Detect which cell encompasses the target text, then output its [X, Y] center coordinate. 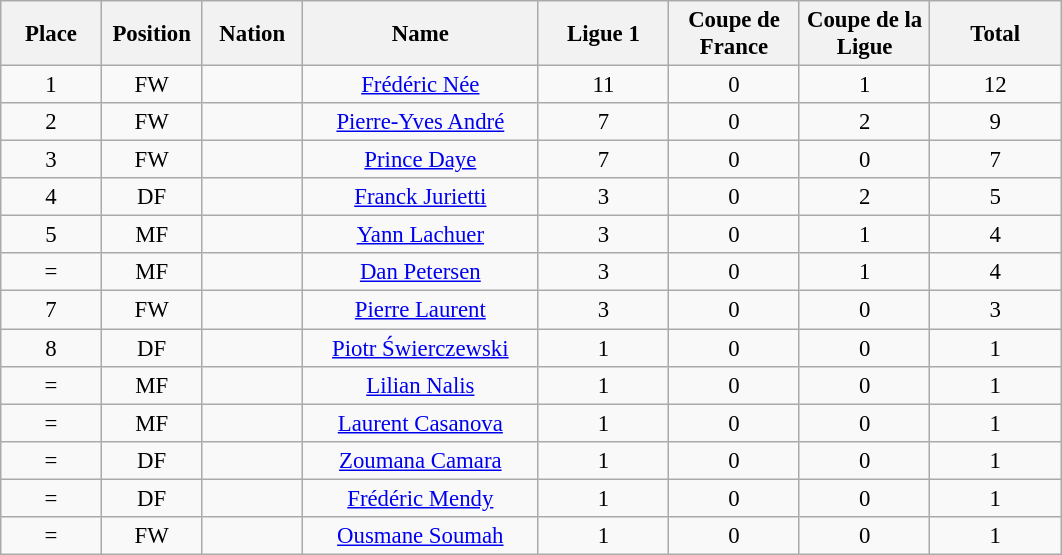
Frédéric Mendy [421, 498]
Laurent Casanova [421, 423]
11 [604, 85]
Dan Petersen [421, 273]
Lilian Nalis [421, 385]
8 [52, 348]
Prince Daye [421, 160]
Coupe de la Ligue [864, 34]
Ligue 1 [604, 34]
Pierre-Yves André [421, 122]
Piotr Świerczewski [421, 348]
12 [996, 85]
Name [421, 34]
Total [996, 34]
9 [996, 122]
Frédéric Née [421, 85]
Franck Jurietti [421, 197]
Coupe de France [734, 34]
Ousmane Soumah [421, 536]
Zoumana Camara [421, 460]
Yann Lachuer [421, 235]
Place [52, 34]
Pierre Laurent [421, 310]
Nation [252, 34]
Position [152, 34]
